Detect which cell encompasses the target text, then output its [X, Y] center coordinate. 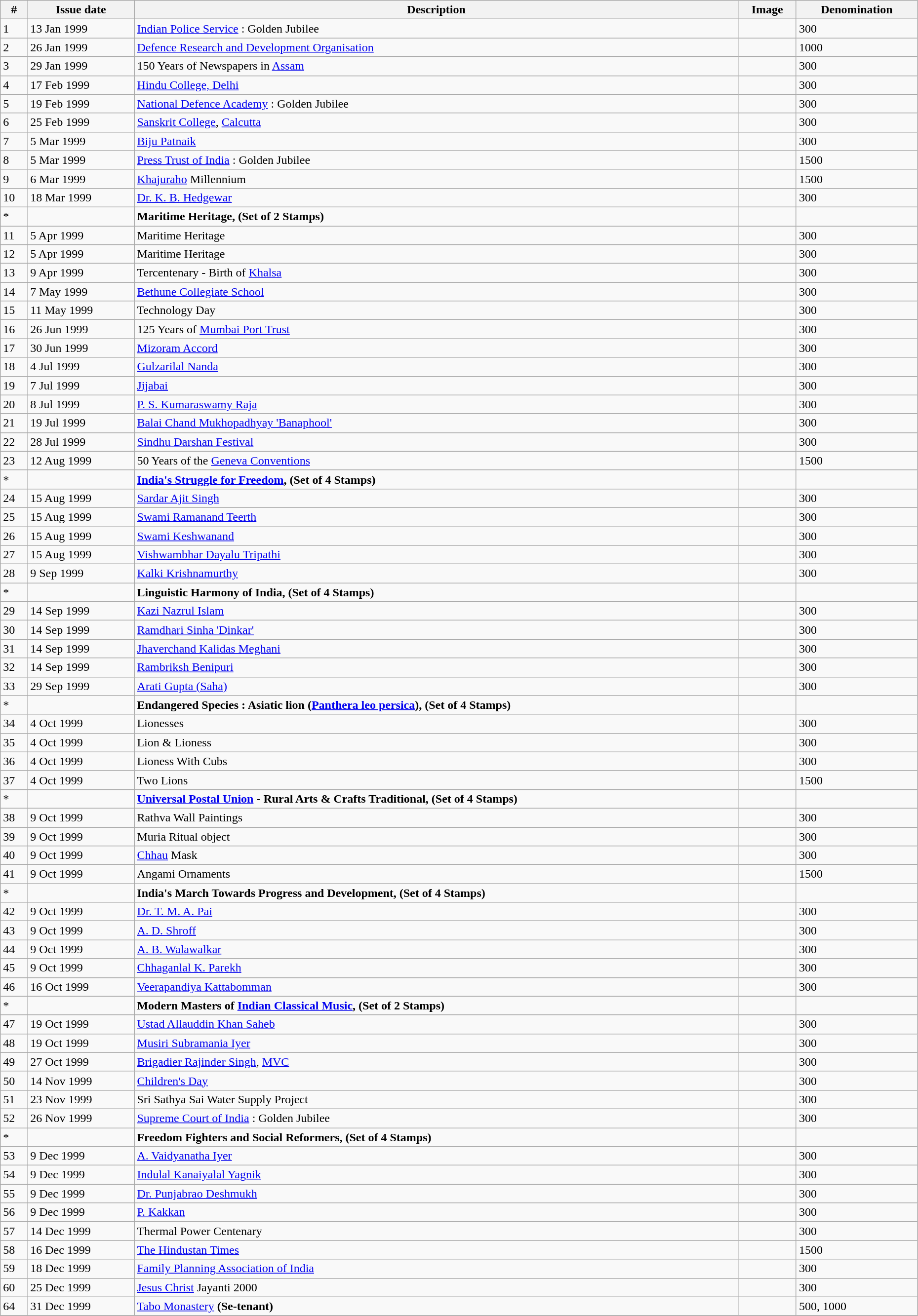
Image [767, 10]
26 [14, 536]
Lioness With Cubs [437, 761]
Hindu College, Delhi [437, 85]
12 Aug 1999 [81, 461]
A. Vaidyanatha Iyer [437, 1156]
53 [14, 1156]
9 [14, 179]
8 [14, 160]
Ustad Allauddin Khan Saheb [437, 1024]
49 [14, 1062]
Angami Ornaments [437, 874]
14 Dec 1999 [81, 1231]
30 Jun 1999 [81, 348]
Endangered Species : Asiatic lion (Panthera leo persica), (Set of 4 Stamps) [437, 705]
29 Sep 1999 [81, 686]
Lionesses [437, 724]
43 [14, 930]
60 [14, 1287]
Vishwambhar Dayalu Tripathi [437, 555]
17 [14, 348]
Biju Patnaik [437, 141]
51 [14, 1099]
Freedom Fighters and Social Reformers, (Set of 4 Stamps) [437, 1137]
Sindhu Darshan Festival [437, 442]
Swami Ramanand Teerth [437, 517]
36 [14, 761]
26 Jun 1999 [81, 329]
7 [14, 141]
44 [14, 949]
58 [14, 1250]
Modern Masters of Indian Classical Music, (Set of 2 Stamps) [437, 1006]
35 [14, 742]
Kalki Krishnamurthy [437, 574]
25 Dec 1999 [81, 1287]
Children's Day [437, 1081]
5 [14, 104]
Chhaganlal K. Parekh [437, 968]
56 [14, 1212]
4 Jul 1999 [81, 367]
Defence Research and Development Organisation [437, 47]
9 Sep 1999 [81, 574]
1000 [856, 47]
29 Jan 1999 [81, 66]
13 Jan 1999 [81, 29]
150 Years of Newspapers in Assam [437, 66]
India's Struggle for Freedom, (Set of 4 Stamps) [437, 479]
India's March Towards Progress and Development, (Set of 4 Stamps) [437, 893]
Ramdhari Sinha 'Dinkar' [437, 630]
26 Nov 1999 [81, 1118]
Kazi Nazrul Islam [437, 611]
11 May 1999 [81, 310]
18 Dec 1999 [81, 1269]
Mizoram Accord [437, 348]
Musiri Subramania Iyer [437, 1043]
24 [14, 498]
26 Jan 1999 [81, 47]
Two Lions [437, 780]
Gulzarilal Nanda [437, 367]
Balai Chand Mukhopadhyay 'Banaphool' [437, 423]
45 [14, 968]
50 Years of the Geneva Conventions [437, 461]
Sardar Ajit Singh [437, 498]
34 [14, 724]
Veerapandiya Kattabomman [437, 987]
Supreme Court of India : Golden Jubilee [437, 1118]
Rathva Wall Paintings [437, 817]
Chhau Mask [437, 855]
18 Mar 1999 [81, 197]
Jijabai [437, 386]
9 Apr 1999 [81, 273]
25 [14, 517]
2 [14, 47]
1 [14, 29]
Arati Gupta (Saha) [437, 686]
8 Jul 1999 [81, 404]
# [14, 10]
22 [14, 442]
28 [14, 574]
7 May 1999 [81, 292]
6 [14, 122]
3 [14, 66]
Khajuraho Millennium [437, 179]
18 [14, 367]
19 [14, 386]
Indian Police Service : Golden Jubilee [437, 29]
52 [14, 1118]
Lion & Lioness [437, 742]
29 [14, 611]
Thermal Power Centenary [437, 1231]
27 Oct 1999 [81, 1062]
13 [14, 273]
57 [14, 1231]
19 Feb 1999 [81, 104]
Tercentenary - Birth of Khalsa [437, 273]
Description [437, 10]
500, 1000 [856, 1306]
A. B. Walawalkar [437, 949]
20 [14, 404]
48 [14, 1043]
Jhaverchand Kalidas Meghani [437, 649]
Technology Day [437, 310]
37 [14, 780]
Tabo Monastery (Se-tenant) [437, 1306]
15 [14, 310]
Issue date [81, 10]
7 Jul 1999 [81, 386]
31 [14, 649]
Linguistic Harmony of India, (Set of 4 Stamps) [437, 592]
14 Nov 1999 [81, 1081]
Universal Postal Union - Rural Arts & Crafts Traditional, (Set of 4 Stamps) [437, 799]
Indulal Kanaiyalal Yagnik [437, 1175]
Dr. T. M. A. Pai [437, 912]
16 Oct 1999 [81, 987]
The Hindustan Times [437, 1250]
Dr. K. B. Hedgewar [437, 197]
Sanskrit College, Calcutta [437, 122]
Sri Sathya Sai Water Supply Project [437, 1099]
27 [14, 555]
6 Mar 1999 [81, 179]
33 [14, 686]
Brigadier Rajinder Singh, MVC [437, 1062]
40 [14, 855]
21 [14, 423]
16 [14, 329]
Dr. Punjabrao Deshmukh [437, 1194]
38 [14, 817]
P. Kakkan [437, 1212]
Swami Keshwanand [437, 536]
32 [14, 667]
Bethune Collegiate School [437, 292]
39 [14, 837]
30 [14, 630]
12 [14, 254]
Denomination [856, 10]
46 [14, 987]
Maritime Heritage, (Set of 2 Stamps) [437, 216]
47 [14, 1024]
23 [14, 461]
4 [14, 85]
59 [14, 1269]
25 Feb 1999 [81, 122]
Jesus Christ Jayanti 2000 [437, 1287]
14 [14, 292]
54 [14, 1175]
Rambriksh Benipuri [437, 667]
16 Dec 1999 [81, 1250]
23 Nov 1999 [81, 1099]
50 [14, 1081]
P. S. Kumaraswamy Raja [437, 404]
11 [14, 235]
125 Years of Mumbai Port Trust [437, 329]
Family Planning Association of India [437, 1269]
19 Jul 1999 [81, 423]
31 Dec 1999 [81, 1306]
64 [14, 1306]
10 [14, 197]
28 Jul 1999 [81, 442]
55 [14, 1194]
Press Trust of India : Golden Jubilee [437, 160]
A. D. Shroff [437, 930]
41 [14, 874]
Muria Ritual object [437, 837]
17 Feb 1999 [81, 85]
National Defence Academy : Golden Jubilee [437, 104]
42 [14, 912]
